From the cell containing the given text, extract its center point as (x, y) coordinate. 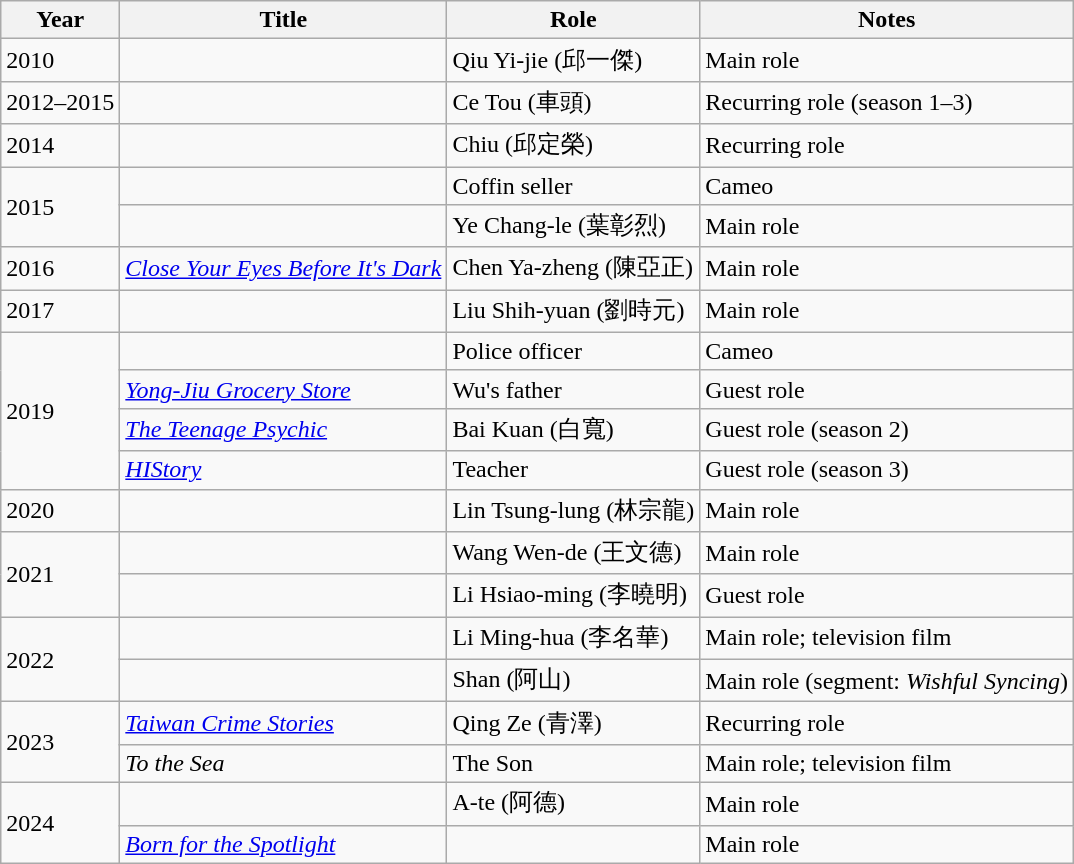
2020 (60, 510)
Chiu (邱定榮) (574, 146)
Bai Kuan (白寬) (574, 430)
Teacher (574, 470)
Born for the Spotlight (284, 844)
Wu's father (574, 389)
2022 (60, 660)
2012–2015 (60, 102)
2021 (60, 574)
Main role (segment: Wishful Syncing) (887, 680)
Ye Chang-le (葉彰烈) (574, 226)
Qiu Yi-jie (邱一傑) (574, 60)
Police officer (574, 351)
Shan (阿山) (574, 680)
Li Hsiao-ming (李曉明) (574, 596)
Li Ming-hua (李名華) (574, 638)
2023 (60, 742)
Guest role (season 2) (887, 430)
A-te (阿德) (574, 804)
Coffin seller (574, 185)
The Teenage Psychic (284, 430)
To the Sea (284, 763)
Title (284, 20)
2017 (60, 312)
Role (574, 20)
Yong-Jiu Grocery Store (284, 389)
2024 (60, 822)
2010 (60, 60)
Close Your Eyes Before It's Dark (284, 268)
2015 (60, 206)
Guest role (season 3) (887, 470)
2016 (60, 268)
2019 (60, 410)
The Son (574, 763)
Wang Wen-de (王文德) (574, 554)
Recurring role (season 1–3) (887, 102)
Year (60, 20)
Lin Tsung-lung (林宗龍) (574, 510)
Ce Tou (車頭) (574, 102)
Taiwan Crime Stories (284, 724)
Liu Shih-yuan (劉時元) (574, 312)
Chen Ya-zheng (陳亞正) (574, 268)
HIStory (284, 470)
Notes (887, 20)
Qing Ze (青澤) (574, 724)
2014 (60, 146)
